Pinpoint the cell where the given text exists, returning its (x, y) midpoint coordinate. 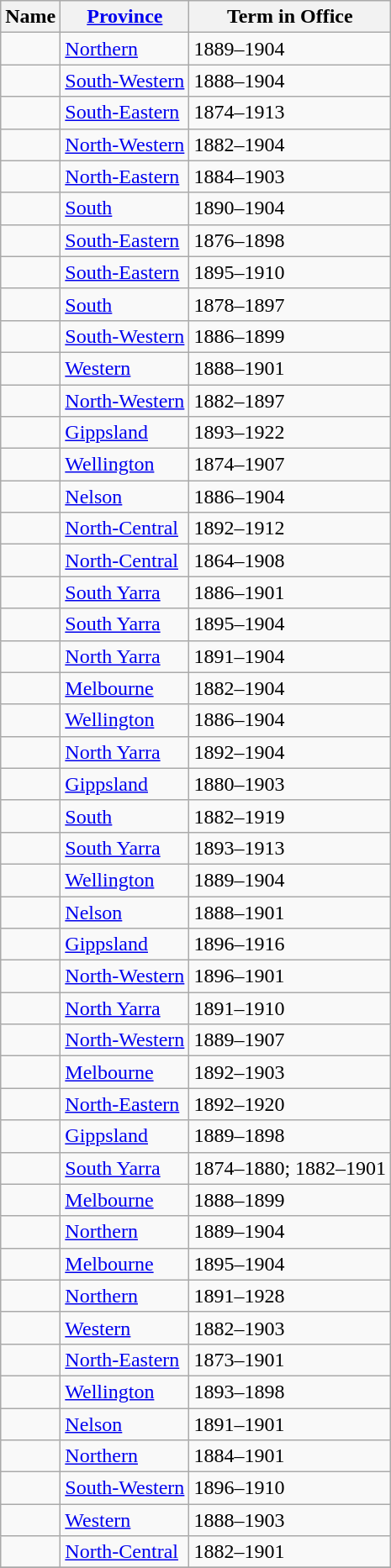
1891–1904 (290, 656)
1882–1901 (290, 1552)
1891–1910 (290, 1008)
1882–1897 (290, 401)
1896–1916 (290, 944)
1893–1898 (290, 1392)
1882–1903 (290, 1328)
Province (124, 17)
1873–1901 (290, 1360)
1896–1910 (290, 1488)
1888–1903 (290, 1520)
Name (30, 17)
1882–1919 (290, 816)
1891–1901 (290, 1424)
Term in Office (290, 17)
1864–1908 (290, 560)
1880–1903 (290, 784)
1893–1913 (290, 848)
1876–1898 (290, 240)
1884–1901 (290, 1456)
1886–1901 (290, 592)
1892–1920 (290, 1104)
1889–1907 (290, 1040)
1893–1922 (290, 433)
1895–1910 (290, 272)
1896–1901 (290, 976)
1892–1904 (290, 752)
1874–1880; 1882–1901 (290, 1168)
1890–1904 (290, 208)
1888–1899 (290, 1200)
1889–1898 (290, 1136)
1892–1912 (290, 529)
1888–1904 (290, 81)
1891–1928 (290, 1296)
1886–1899 (290, 336)
1884–1903 (290, 176)
1878–1897 (290, 304)
1892–1903 (290, 1072)
1874–1907 (290, 465)
1874–1913 (290, 113)
